Capture the cell that displays the provided text and extract its [x, y] central coordinate. 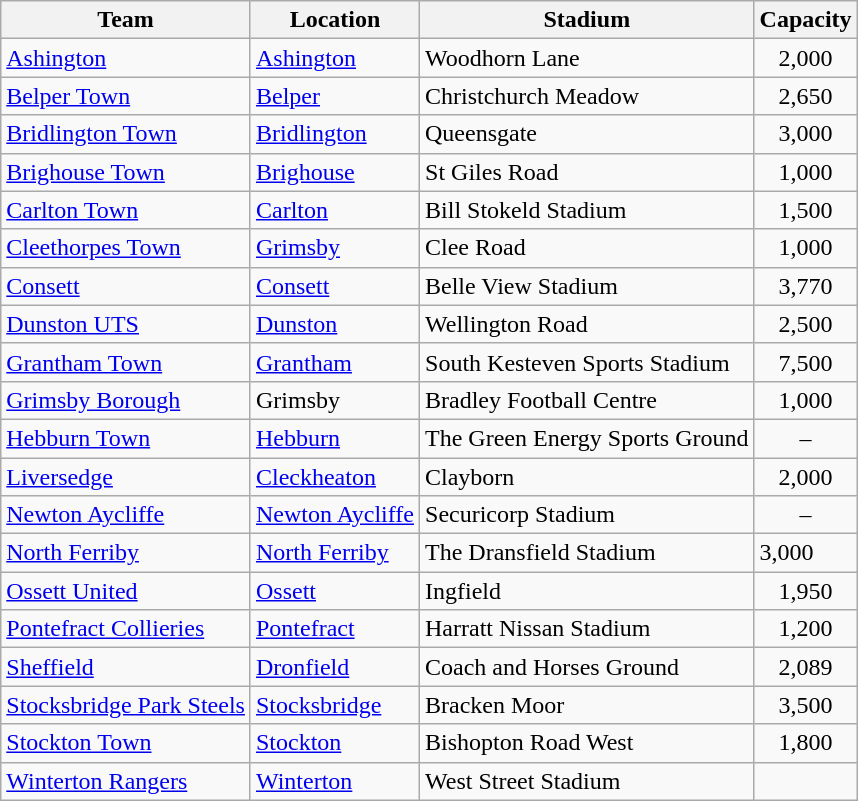
3,770 [806, 286]
Grantham [334, 362]
South Kesteven Sports Stadium [588, 362]
Hebburn [334, 438]
7,500 [806, 362]
Cleckheaton [334, 477]
Carlton Town [126, 210]
Coach and Horses Ground [588, 667]
The Dransfield Stadium [588, 553]
Brighouse [334, 172]
Bradley Football Centre [588, 400]
Brighouse Town [126, 172]
1,800 [806, 743]
Belper Town [126, 96]
2,500 [806, 324]
Winterton Rangers [126, 781]
Stocksbridge [334, 705]
1,500 [806, 210]
Grantham Town [126, 362]
Wellington Road [588, 324]
Clee Road [588, 248]
Dunston UTS [126, 324]
Christchurch Meadow [588, 96]
Ossett United [126, 591]
Hebburn Town [126, 438]
West Street Stadium [588, 781]
Bracken Moor [588, 705]
Stocksbridge Park Steels [126, 705]
Ossett [334, 591]
Bridlington Town [126, 134]
Bishopton Road West [588, 743]
Harratt Nissan Stadium [588, 629]
Stadium [588, 20]
Carlton [334, 210]
Woodhorn Lane [588, 58]
Cleethorpes Town [126, 248]
Bill Stokeld Stadium [588, 210]
St Giles Road [588, 172]
Dronfield [334, 667]
Stockton [334, 743]
Location [334, 20]
Securicorp Stadium [588, 515]
Grimsby Borough [126, 400]
1,950 [806, 591]
Capacity [806, 20]
3,500 [806, 705]
Liversedge [126, 477]
Belper [334, 96]
Winterton [334, 781]
Belle View Stadium [588, 286]
Dunston [334, 324]
The Green Energy Sports Ground [588, 438]
Queensgate [588, 134]
Pontefract [334, 629]
Pontefract Collieries [126, 629]
Stockton Town [126, 743]
Ingfield [588, 591]
Clayborn [588, 477]
Team [126, 20]
2,650 [806, 96]
1,200 [806, 629]
Bridlington [334, 134]
Sheffield [126, 667]
2,089 [806, 667]
